Output the (x, y) coordinate of the center of the cell containing the given text.  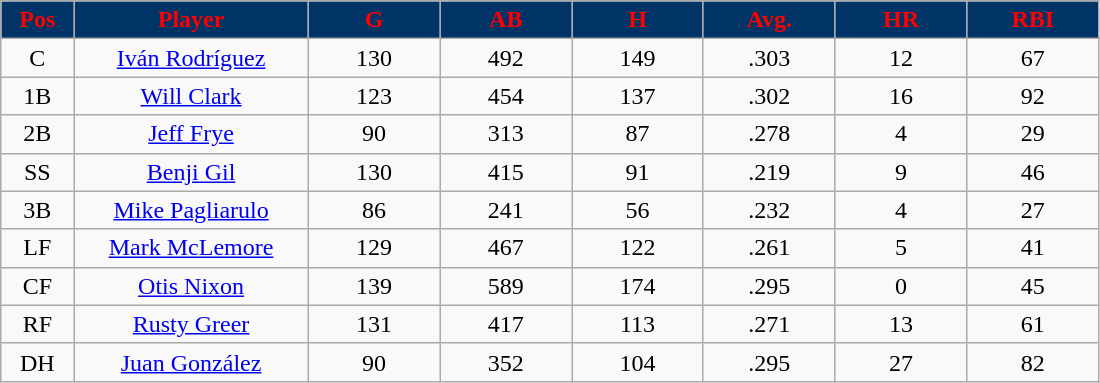
467 (506, 248)
AB (506, 20)
87 (638, 134)
174 (638, 286)
.219 (769, 172)
45 (1033, 286)
86 (374, 210)
RBI (1033, 20)
.278 (769, 134)
1B (38, 96)
417 (506, 324)
LF (38, 248)
16 (901, 96)
RF (38, 324)
Mark McLemore (191, 248)
241 (506, 210)
56 (638, 210)
5 (901, 248)
Mike Pagliarulo (191, 210)
Will Clark (191, 96)
.303 (769, 58)
Player (191, 20)
131 (374, 324)
DH (38, 362)
415 (506, 172)
H (638, 20)
SS (38, 172)
.271 (769, 324)
29 (1033, 134)
492 (506, 58)
352 (506, 362)
Jeff Frye (191, 134)
.261 (769, 248)
G (374, 20)
104 (638, 362)
Juan González (191, 362)
589 (506, 286)
41 (1033, 248)
123 (374, 96)
454 (506, 96)
137 (638, 96)
122 (638, 248)
Rusty Greer (191, 324)
91 (638, 172)
Avg. (769, 20)
61 (1033, 324)
313 (506, 134)
Otis Nixon (191, 286)
3B (38, 210)
.302 (769, 96)
Iván Rodríguez (191, 58)
82 (1033, 362)
67 (1033, 58)
149 (638, 58)
Pos (38, 20)
92 (1033, 96)
46 (1033, 172)
12 (901, 58)
9 (901, 172)
C (38, 58)
2B (38, 134)
13 (901, 324)
HR (901, 20)
113 (638, 324)
.232 (769, 210)
CF (38, 286)
Benji Gil (191, 172)
139 (374, 286)
129 (374, 248)
0 (901, 286)
